Locate the cell with the specified text and output its (X, Y) center coordinate. 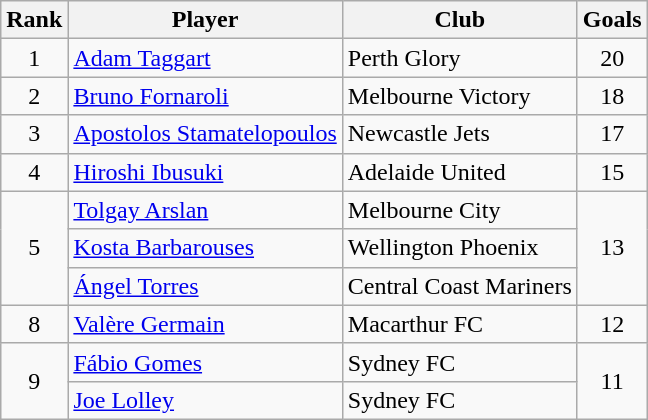
15 (612, 172)
4 (34, 172)
Joe Lolley (205, 400)
2 (34, 96)
18 (612, 96)
1 (34, 58)
12 (612, 324)
Central Coast Mariners (460, 286)
Rank (34, 20)
Goals (612, 20)
Bruno Fornaroli (205, 96)
Perth Glory (460, 58)
Kosta Barbarouses (205, 248)
Wellington Phoenix (460, 248)
Club (460, 20)
17 (612, 134)
Melbourne Victory (460, 96)
Valère Germain (205, 324)
Player (205, 20)
Adam Taggart (205, 58)
Tolgay Arslan (205, 210)
11 (612, 381)
Ángel Torres (205, 286)
9 (34, 381)
20 (612, 58)
Macarthur FC (460, 324)
Newcastle Jets (460, 134)
Apostolos Stamatelopoulos (205, 134)
3 (34, 134)
Melbourne City (460, 210)
8 (34, 324)
Fábio Gomes (205, 362)
Adelaide United (460, 172)
5 (34, 248)
Hiroshi Ibusuki (205, 172)
13 (612, 248)
